Identify which cell holds the provided text, then report its (x, y) central coordinate. 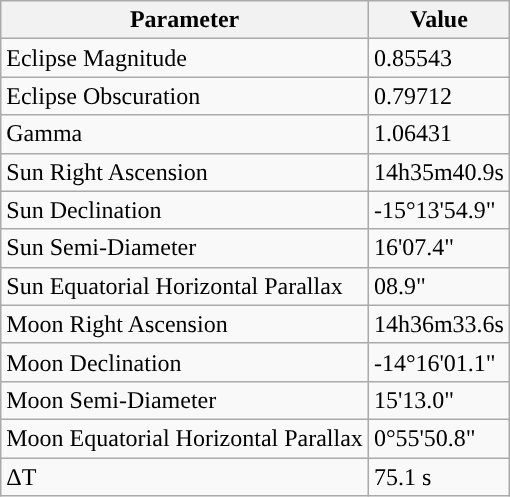
Moon Semi-Diameter (185, 400)
0°55'50.8" (438, 438)
14h36m33.6s (438, 324)
Eclipse Magnitude (185, 58)
Moon Right Ascension (185, 324)
Sun Declination (185, 210)
ΔT (185, 477)
75.1 s (438, 477)
Sun Right Ascension (185, 172)
0.79712 (438, 96)
14h35m40.9s (438, 172)
Sun Equatorial Horizontal Parallax (185, 286)
Gamma (185, 134)
Moon Equatorial Horizontal Parallax (185, 438)
Eclipse Obscuration (185, 96)
08.9" (438, 286)
Sun Semi-Diameter (185, 248)
Moon Declination (185, 362)
0.85543 (438, 58)
1.06431 (438, 134)
16'07.4" (438, 248)
Parameter (185, 20)
15'13.0" (438, 400)
-15°13'54.9" (438, 210)
-14°16'01.1" (438, 362)
Value (438, 20)
